Find where the given text appears and provide that cell's center as (X, Y) coordinate. 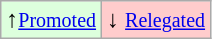
↑Promoted (52, 20)
↓ Relegated (156, 20)
